Determine the [X, Y] coordinate at the center of the cell enclosing the given text.  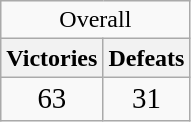
31 [146, 99]
Defeats [146, 58]
63 [52, 99]
Overall [96, 20]
Victories [52, 58]
